Scan for the cell matching the given text and deliver its [x, y] coordinate at center. 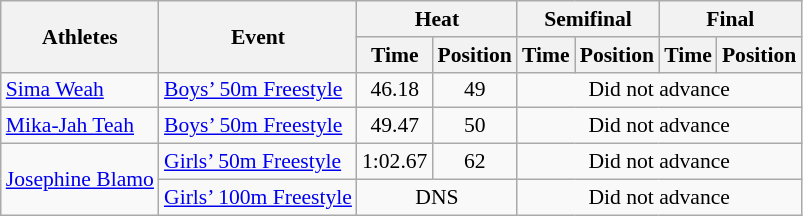
Mika-Jah Teah [80, 126]
Semifinal [588, 19]
49 [474, 90]
Girls’ 50m Freestyle [258, 162]
Josephine Blamo [80, 180]
Sima Weah [80, 90]
49.47 [394, 126]
Athletes [80, 36]
62 [474, 162]
1:02.67 [394, 162]
Heat [437, 19]
DNS [437, 197]
Event [258, 36]
50 [474, 126]
46.18 [394, 90]
Final [730, 19]
Girls’ 100m Freestyle [258, 197]
